Scan for the cell matching the given text and deliver its [x, y] coordinate at center. 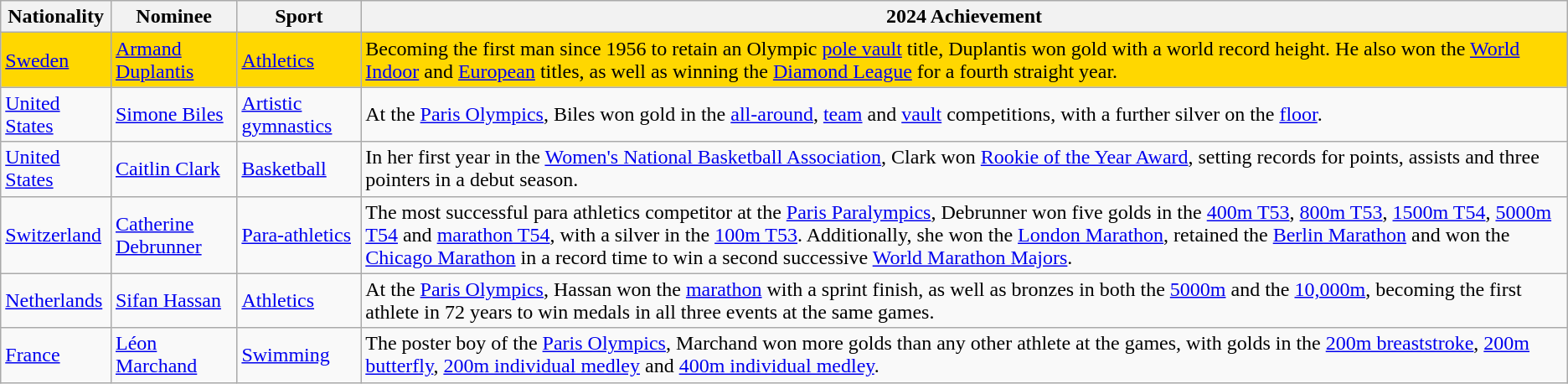
Léon Marchand [173, 355]
Sweden [56, 60]
Sport [299, 17]
Nominee [173, 17]
Simone Biles [173, 114]
Sifan Hassan [173, 300]
Switzerland [56, 235]
Swimming [299, 355]
Caitlin Clark [173, 169]
Netherlands [56, 300]
At the Paris Olympics, Biles won gold in the all-around, team and vault competitions, with a further silver on the floor. [964, 114]
Catherine Debrunner [173, 235]
Para-athletics [299, 235]
Nationality [56, 17]
Armand Duplantis [173, 60]
Artistic gymnastics [299, 114]
Basketball [299, 169]
2024 Achievement [964, 17]
France [56, 355]
